Extract the [X, Y] coordinate from the center of the cell holding the provided text.  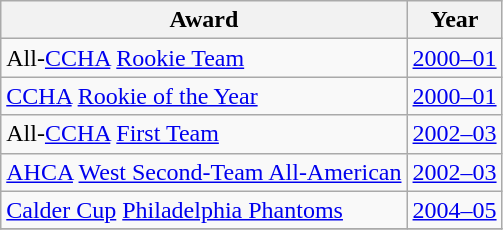
All-CCHA Rookie Team [204, 58]
Year [454, 20]
2004–05 [454, 210]
CCHA Rookie of the Year [204, 96]
Award [204, 20]
AHCA West Second-Team All-American [204, 172]
Calder Cup Philadelphia Phantoms [204, 210]
All-CCHA First Team [204, 134]
